Determine the (X, Y) coordinate at the center of the cell enclosing the given text.  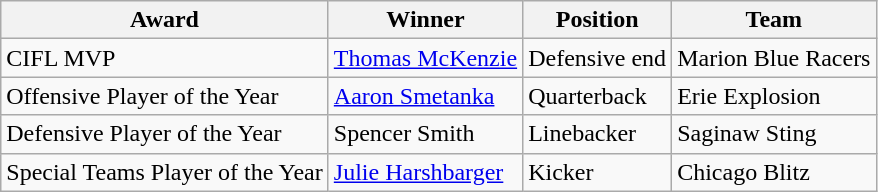
Chicago Blitz (774, 172)
Julie Harshbarger (425, 172)
Award (165, 20)
Linebacker (598, 134)
Offensive Player of the Year (165, 96)
Saginaw Sting (774, 134)
Position (598, 20)
Thomas McKenzie (425, 58)
Spencer Smith (425, 134)
Winner (425, 20)
Team (774, 20)
Kicker (598, 172)
Defensive Player of the Year (165, 134)
Marion Blue Racers (774, 58)
CIFL MVP (165, 58)
Aaron Smetanka (425, 96)
Erie Explosion (774, 96)
Special Teams Player of the Year (165, 172)
Defensive end (598, 58)
Quarterback (598, 96)
